Extract the (x, y) coordinate from the center of the cell holding the provided text.  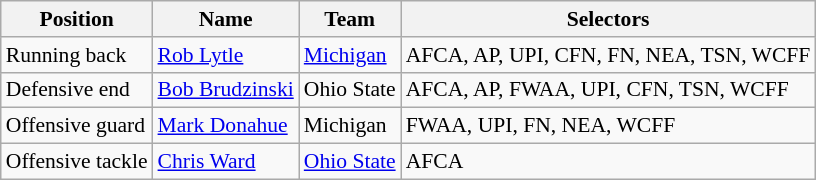
AFCA, AP, UPI, CFN, FN, NEA, TSN, WCFF (608, 55)
Offensive guard (77, 126)
FWAA, UPI, FN, NEA, WCFF (608, 126)
Bob Brudzinski (226, 90)
AFCA (608, 162)
Rob Lytle (226, 55)
AFCA, AP, FWAA, UPI, CFN, TSN, WCFF (608, 90)
Name (226, 19)
Position (77, 19)
Selectors (608, 19)
Team (350, 19)
Running back (77, 55)
Chris Ward (226, 162)
Defensive end (77, 90)
Offensive tackle (77, 162)
Mark Donahue (226, 126)
